For the text-containing cell, return its midpoint in (X, Y) coordinate format. 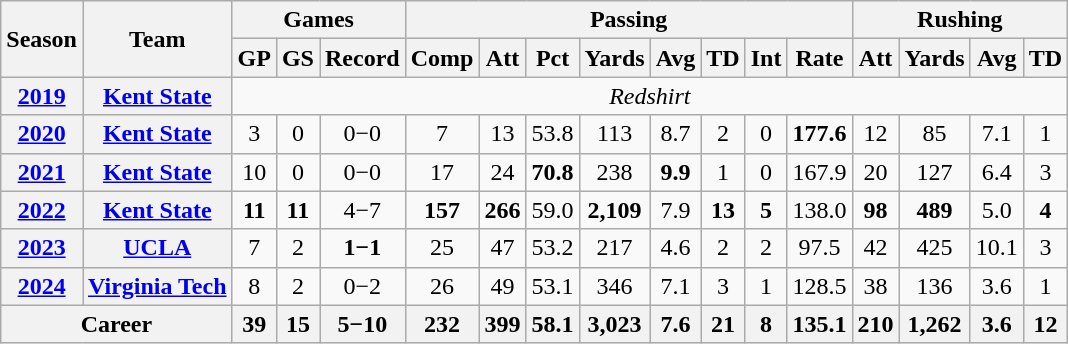
53.1 (552, 286)
346 (614, 286)
4−7 (363, 210)
25 (442, 248)
266 (502, 210)
2024 (42, 286)
127 (934, 172)
Record (363, 58)
232 (442, 324)
113 (614, 134)
Rushing (960, 20)
2021 (42, 172)
Team (157, 39)
98 (876, 210)
136 (934, 286)
53.2 (552, 248)
85 (934, 134)
49 (502, 286)
5 (766, 210)
47 (502, 248)
238 (614, 172)
Virginia Tech (157, 286)
59.0 (552, 210)
5−10 (363, 324)
399 (502, 324)
1,262 (934, 324)
Games (318, 20)
GS (298, 58)
Rate (820, 58)
489 (934, 210)
Redshirt (650, 96)
24 (502, 172)
3,023 (614, 324)
7.6 (676, 324)
0−2 (363, 286)
2023 (42, 248)
4 (1045, 210)
53.8 (552, 134)
9.9 (676, 172)
Pct (552, 58)
425 (934, 248)
Career (116, 324)
20 (876, 172)
177.6 (820, 134)
135.1 (820, 324)
UCLA (157, 248)
10.1 (996, 248)
17 (442, 172)
GP (254, 58)
Comp (442, 58)
5.0 (996, 210)
10 (254, 172)
7.9 (676, 210)
217 (614, 248)
8.7 (676, 134)
70.8 (552, 172)
58.1 (552, 324)
21 (723, 324)
6.4 (996, 172)
15 (298, 324)
1−1 (363, 248)
97.5 (820, 248)
Passing (628, 20)
38 (876, 286)
Season (42, 39)
157 (442, 210)
167.9 (820, 172)
210 (876, 324)
39 (254, 324)
2,109 (614, 210)
128.5 (820, 286)
2019 (42, 96)
Int (766, 58)
2022 (42, 210)
42 (876, 248)
26 (442, 286)
2020 (42, 134)
4.6 (676, 248)
138.0 (820, 210)
